For the text-containing cell, return its midpoint in (x, y) coordinate format. 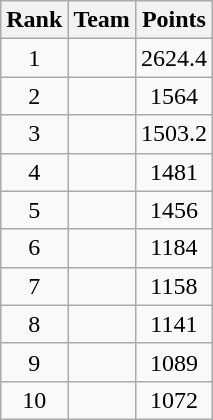
2624.4 (174, 58)
6 (34, 248)
1564 (174, 96)
1184 (174, 248)
1456 (174, 210)
1503.2 (174, 134)
Points (174, 20)
1158 (174, 286)
8 (34, 324)
10 (34, 400)
1 (34, 58)
Team (102, 20)
1072 (174, 400)
1089 (174, 362)
2 (34, 96)
9 (34, 362)
1481 (174, 172)
Rank (34, 20)
5 (34, 210)
7 (34, 286)
1141 (174, 324)
3 (34, 134)
4 (34, 172)
